Locate the cell with the specified text and output its [x, y] center coordinate. 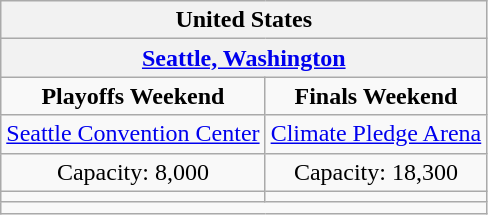
Playoffs Weekend [133, 96]
Capacity: 18,300 [376, 172]
United States [244, 20]
Seattle, Washington [244, 58]
Finals Weekend [376, 96]
Capacity: 8,000 [133, 172]
Climate Pledge Arena [376, 134]
Seattle Convention Center [133, 134]
